For the text-containing cell, return its midpoint in [X, Y] coordinate format. 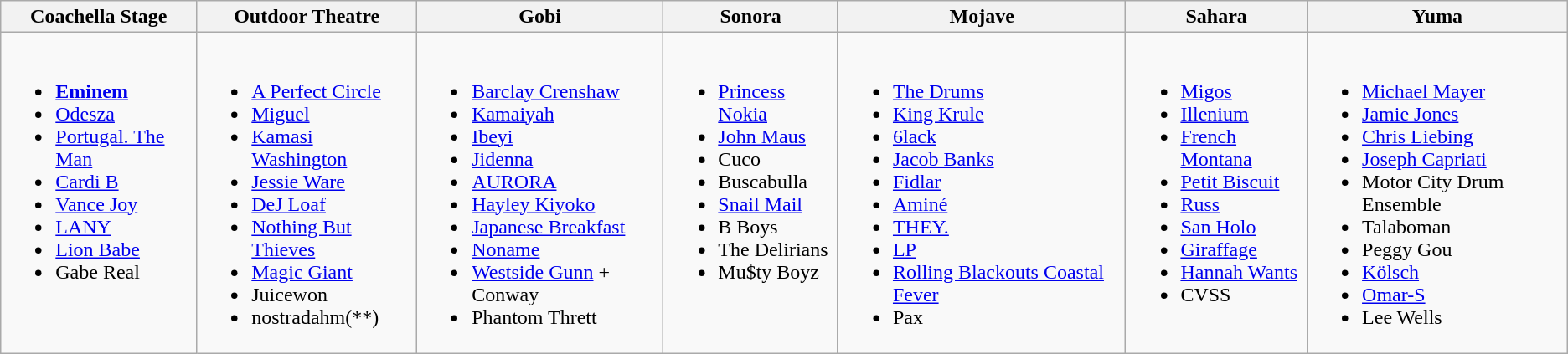
The DrumsKing Krule6lackJacob BanksFidlarAminéTHEY.LPRolling Blackouts Coastal FeverPax [982, 192]
Yuma [1437, 17]
Sonora [750, 17]
A Perfect CircleMiguelKamasi WashingtonJessie WareDeJ LoafNothing But ThievesMagic GiantJuicewonnostradahm(**) [307, 192]
Barclay CrenshawKamaiyahIbeyiJidennaAURORAHayley KiyokoJapanese BreakfastNonameWestside Gunn + ConwayPhantom Thrett [540, 192]
Princess NokiaJohn MausCucoBuscabullaSnail MailB BoysThe DeliriansMu$ty Boyz [750, 192]
Michael MayerJamie JonesChris LiebingJoseph CapriatiMotor City Drum EnsembleTalabomanPeggy GouKölschOmar-SLee Wells [1437, 192]
Coachella Stage [99, 17]
Mojave [982, 17]
MigosIlleniumFrench MontanaPetit BiscuitRussSan HoloGiraffageHannah WantsCVSS [1216, 192]
Gobi [540, 17]
EminemOdeszaPortugal. The ManCardi BVance JoyLANYLion BabeGabe Real [99, 192]
Sahara [1216, 17]
Outdoor Theatre [307, 17]
